Find where the given text appears and provide that cell's center as (x, y) coordinate. 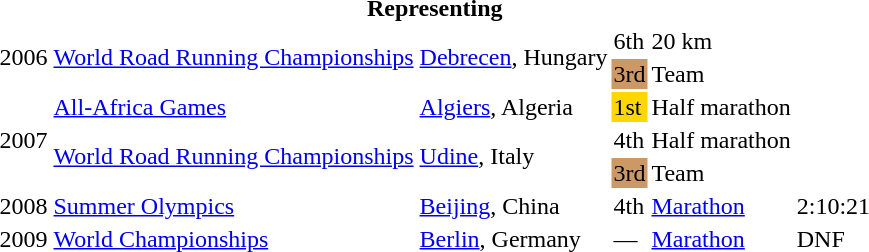
Summer Olympics (234, 206)
Marathon (721, 206)
Algiers, Algeria (514, 107)
Udine, Italy (514, 156)
20 km (721, 41)
6th (630, 41)
Beijing, China (514, 206)
Debrecen, Hungary (514, 58)
1st (630, 107)
All-Africa Games (234, 107)
